Output the (X, Y) coordinate of the center of the cell containing the given text.  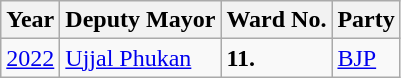
2022 (30, 58)
Deputy Mayor (140, 20)
Party (366, 20)
11. (276, 58)
Ward No. (276, 20)
Year (30, 20)
Ujjal Phukan (140, 58)
BJP (366, 58)
